Scan for the cell matching the given text and deliver its (X, Y) coordinate at center. 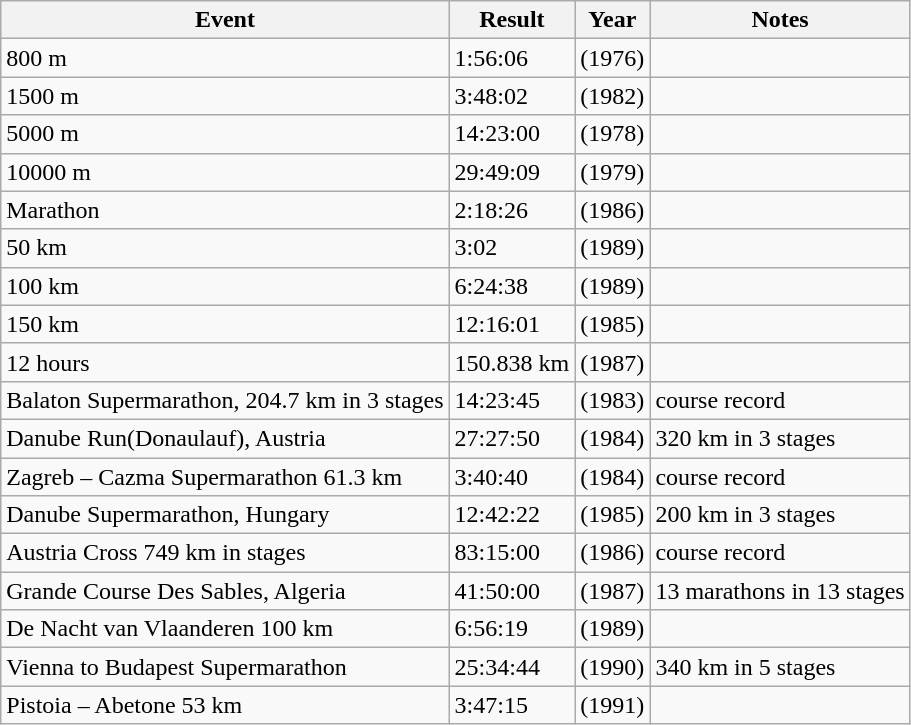
Pistoia – Abetone 53 km (225, 705)
Zagreb – Cazma Supermarathon 61.3 km (225, 477)
340 km in 5 stages (780, 667)
12:16:01 (512, 324)
Marathon (225, 210)
(1991) (612, 705)
(1979) (612, 172)
3:40:40 (512, 477)
(1990) (612, 667)
(1983) (612, 400)
Notes (780, 20)
10000 m (225, 172)
5000 m (225, 134)
1:56:06 (512, 58)
6:56:19 (512, 629)
(1982) (612, 96)
Danube Run(Donaulauf), Austria (225, 438)
29:49:09 (512, 172)
Austria Cross 749 km in stages (225, 553)
2:18:26 (512, 210)
Event (225, 20)
Year (612, 20)
25:34:44 (512, 667)
800 m (225, 58)
Danube Supermarathon, Hungary (225, 515)
De Nacht van Vlaanderen 100 km (225, 629)
6:24:38 (512, 286)
Vienna to Budapest Supermarathon (225, 667)
12 hours (225, 362)
3:02 (512, 248)
3:47:15 (512, 705)
50 km (225, 248)
150 km (225, 324)
150.838 km (512, 362)
27:27:50 (512, 438)
14:23:45 (512, 400)
14:23:00 (512, 134)
Balaton Supermarathon, 204.7 km in 3 stages (225, 400)
13 marathons in 13 stages (780, 591)
(1978) (612, 134)
Grande Course Des Sables, Algeria (225, 591)
3:48:02 (512, 96)
200 km in 3 stages (780, 515)
41:50:00 (512, 591)
12:42:22 (512, 515)
Result (512, 20)
100 km (225, 286)
83:15:00 (512, 553)
1500 m (225, 96)
320 km in 3 stages (780, 438)
(1976) (612, 58)
